Pinpoint the cell where the given text exists, returning its [x, y] midpoint coordinate. 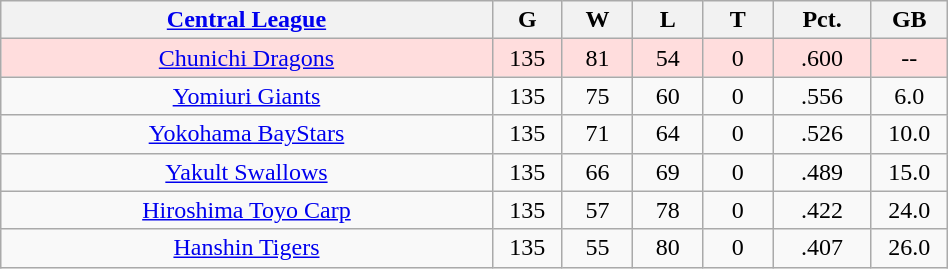
69 [668, 172]
78 [668, 210]
L [668, 20]
Yakult Swallows [246, 172]
71 [597, 134]
10.0 [909, 134]
G [527, 20]
Yomiuri Giants [246, 96]
64 [668, 134]
Hiroshima Toyo Carp [246, 210]
.556 [822, 96]
W [597, 20]
15.0 [909, 172]
Chunichi Dragons [246, 58]
.422 [822, 210]
66 [597, 172]
.600 [822, 58]
GB [909, 20]
.526 [822, 134]
T [738, 20]
24.0 [909, 210]
81 [597, 58]
Hanshin Tigers [246, 248]
6.0 [909, 96]
54 [668, 58]
55 [597, 248]
Central League [246, 20]
57 [597, 210]
75 [597, 96]
.407 [822, 248]
Pct. [822, 20]
80 [668, 248]
.489 [822, 172]
26.0 [909, 248]
-- [909, 58]
Yokohama BayStars [246, 134]
60 [668, 96]
